Determine the [X, Y] coordinate at the center of the cell enclosing the given text.  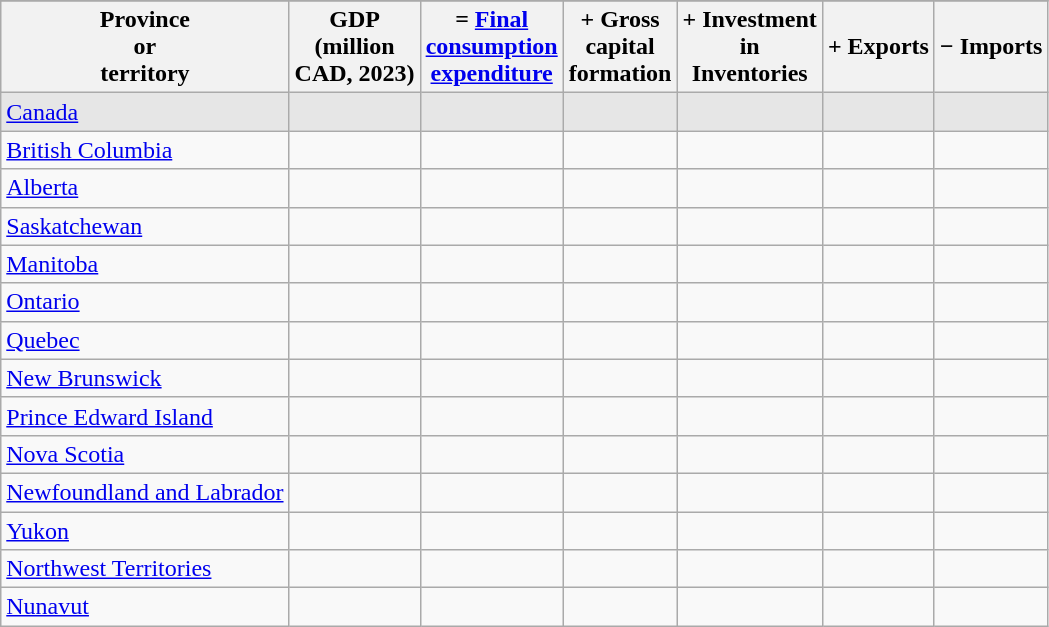
Prince Edward Island [145, 416]
Alberta [145, 188]
Saskatchewan [145, 226]
GDP(millionCAD, 2023) [354, 47]
− Imports [990, 47]
+ Grosscapitalformation [620, 47]
British Columbia [145, 150]
Nova Scotia [145, 454]
Newfoundland and Labrador [145, 492]
Yukon [145, 531]
Ontario [145, 302]
Quebec [145, 340]
Nunavut [145, 607]
+ Exports [878, 47]
= Finalconsumptionexpenditure [492, 47]
+ InvestmentinInventories [750, 47]
Northwest Territories [145, 569]
New Brunswick [145, 378]
Provinceor territory [145, 47]
Manitoba [145, 264]
Canada [145, 112]
